Return the [x, y] coordinate for the center point of the cell that contains the specified text.  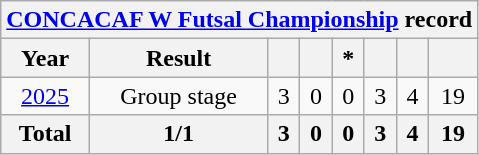
* [348, 58]
Total [46, 134]
Result [178, 58]
CONCACAF W Futsal Championship record [240, 20]
Group stage [178, 96]
Year [46, 58]
2025 [46, 96]
1/1 [178, 134]
